Search for the cell housing the specified text and yield its [x, y] center coordinate. 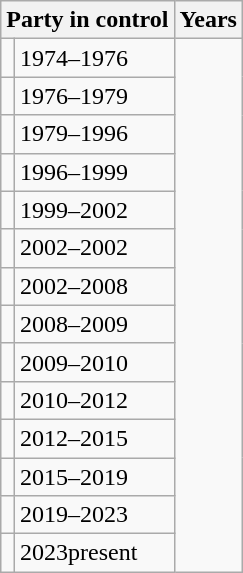
2012–2015 [94, 438]
Party in control [88, 20]
2002–2002 [94, 248]
2019–2023 [94, 515]
1996–1999 [94, 172]
1979–1996 [94, 134]
2023present [94, 553]
2008–2009 [94, 324]
1976–1979 [94, 96]
1999–2002 [94, 210]
2010–2012 [94, 400]
2009–2010 [94, 362]
1974–1976 [94, 58]
Years [208, 20]
2015–2019 [94, 477]
2002–2008 [94, 286]
